Search for the cell housing the specified text and yield its (x, y) center coordinate. 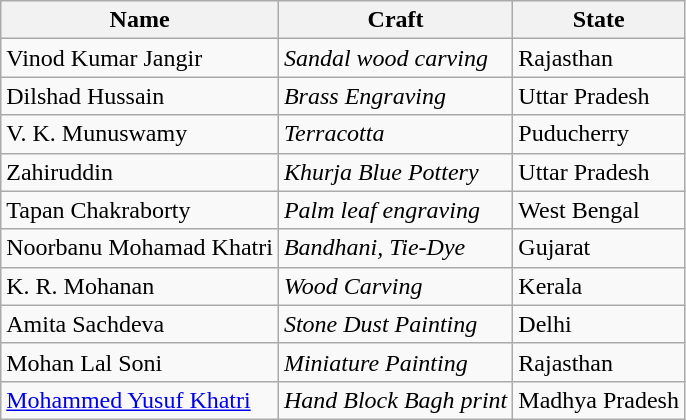
Puducherry (599, 134)
Sandal wood carving (395, 58)
K. R. Mohanan (140, 286)
Khurja Blue Pottery (395, 172)
Terracotta (395, 134)
Stone Dust Painting (395, 324)
V. K. Munuswamy (140, 134)
Name (140, 20)
Bandhani, Tie-Dye (395, 248)
Mohammed Yusuf Khatri (140, 400)
Delhi (599, 324)
Noorbanu Mohamad Khatri (140, 248)
State (599, 20)
Palm leaf engraving (395, 210)
Dilshad Hussain (140, 96)
Wood Carving (395, 286)
Tapan Chakraborty (140, 210)
West Bengal (599, 210)
Zahiruddin (140, 172)
Brass Engraving (395, 96)
Miniature Painting (395, 362)
Craft (395, 20)
Hand Block Bagh print (395, 400)
Amita Sachdeva (140, 324)
Gujarat (599, 248)
Vinod Kumar Jangir (140, 58)
Kerala (599, 286)
Madhya Pradesh (599, 400)
Mohan Lal Soni (140, 362)
